Search for the cell housing the specified text and yield its [X, Y] center coordinate. 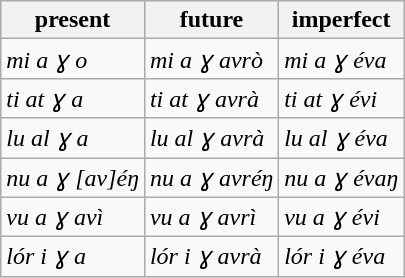
imperfect [342, 20]
mi a ɣ avrò [211, 59]
lu al ɣ éva [342, 138]
mi a ɣ éva [342, 59]
lór i ɣ a [73, 257]
vu a ɣ avrì [211, 217]
lu al ɣ avrà [211, 138]
present [73, 20]
ti at ɣ avrà [211, 98]
nu a ɣ avréŋ [211, 178]
mi a ɣ o [73, 59]
vu a ɣ avì [73, 217]
lór i ɣ éva [342, 257]
ti at ɣ a [73, 98]
lu al ɣ a [73, 138]
ti at ɣ évi [342, 98]
nu a ɣ évaŋ [342, 178]
vu a ɣ évi [342, 217]
lór i ɣ avrà [211, 257]
nu a ɣ [av]éŋ [73, 178]
future [211, 20]
